Search for the cell housing the specified text and yield its [X, Y] center coordinate. 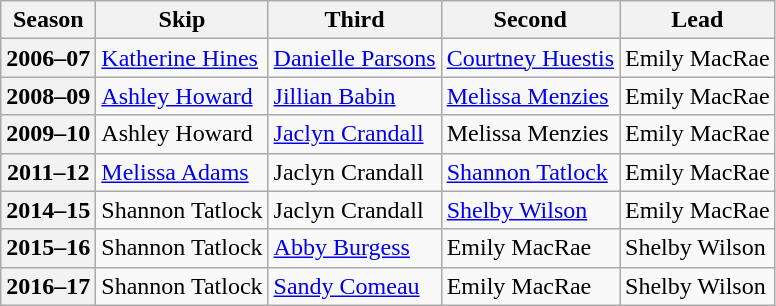
2015–16 [48, 248]
Sandy Comeau [354, 286]
Katherine Hines [182, 58]
Season [48, 20]
Abby Burgess [354, 248]
Danielle Parsons [354, 58]
Lead [698, 20]
Third [354, 20]
Skip [182, 20]
2006–07 [48, 58]
2016–17 [48, 286]
Courtney Huestis [530, 58]
2009–10 [48, 134]
Melissa Adams [182, 172]
2014–15 [48, 210]
2008–09 [48, 96]
2011–12 [48, 172]
Jillian Babin [354, 96]
Second [530, 20]
